Extract the (x, y) coordinate from the center of the cell holding the provided text.  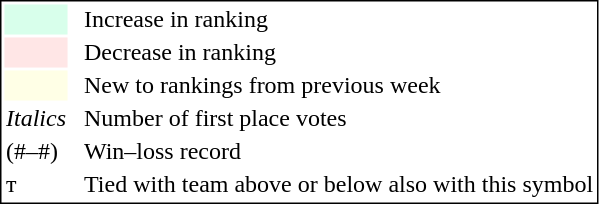
New to rankings from previous week (338, 85)
Italics (36, 119)
Number of first place votes (338, 119)
(#–#) (36, 151)
Decrease in ranking (338, 53)
т (36, 185)
Win–loss record (338, 151)
Increase in ranking (338, 19)
Tied with team above or below also with this symbol (338, 185)
